Output the (x, y) coordinate of the center of the cell containing the given text.  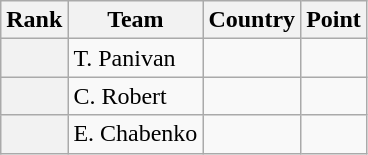
E. Chabenko (136, 134)
Rank (34, 20)
T. Panivan (136, 58)
C. Robert (136, 96)
Point (334, 20)
Team (136, 20)
Country (252, 20)
